Capture the cell that displays the provided text and extract its [x, y] central coordinate. 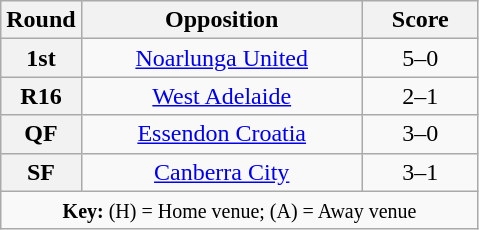
3–0 [420, 134]
Noarlunga United [222, 58]
1st [41, 58]
Key: (H) = Home venue; (A) = Away venue [240, 210]
Opposition [222, 20]
SF [41, 172]
Canberra City [222, 172]
Round [41, 20]
5–0 [420, 58]
Score [420, 20]
3–1 [420, 172]
West Adelaide [222, 96]
R16 [41, 96]
QF [41, 134]
Essendon Croatia [222, 134]
2–1 [420, 96]
